Extract the [x, y] coordinate from the center of the cell holding the provided text.  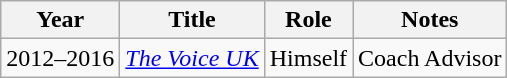
2012–2016 [60, 58]
Notes [430, 20]
Year [60, 20]
Title [192, 20]
Himself [308, 58]
Coach Advisor [430, 58]
Role [308, 20]
The Voice UK [192, 58]
